For the text-containing cell, return its midpoint in [X, Y] coordinate format. 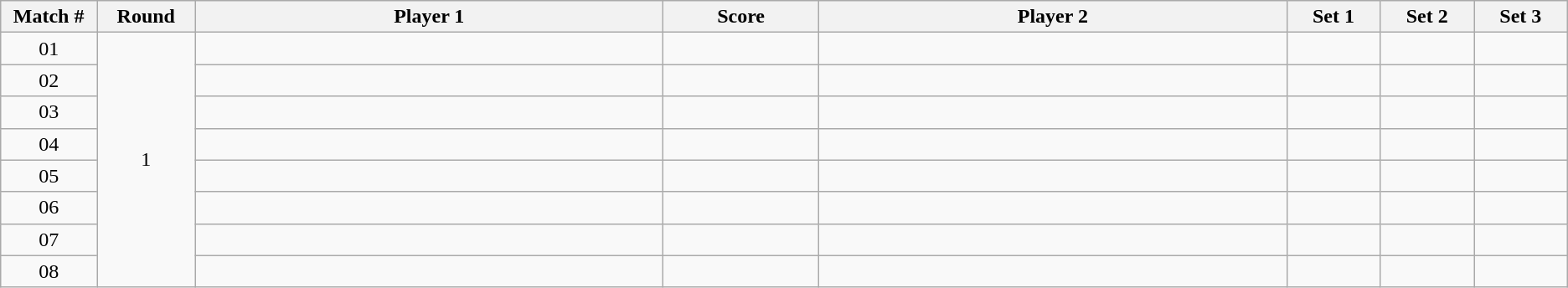
07 [49, 239]
01 [49, 49]
06 [49, 208]
08 [49, 271]
Player 1 [429, 17]
02 [49, 80]
Set 1 [1333, 17]
Match # [49, 17]
Set 2 [1427, 17]
05 [49, 176]
Player 2 [1053, 17]
04 [49, 144]
Set 3 [1521, 17]
1 [146, 160]
03 [49, 112]
Round [146, 17]
Score [741, 17]
